Scan for the cell matching the given text and deliver its (x, y) coordinate at center. 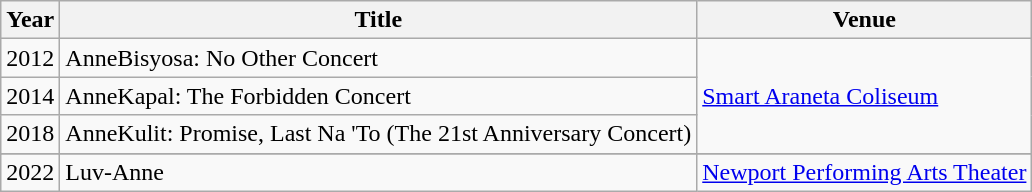
AnneBisyosa: No Other Concert (378, 58)
2014 (30, 96)
AnneKulit: Promise, Last Na 'To (The 21st Anniversary Concert) (378, 134)
Newport Performing Arts Theater (864, 172)
AnneKapal: The Forbidden Concert (378, 96)
Title (378, 20)
Year (30, 20)
2022 (30, 172)
2018 (30, 134)
Luv-Anne (378, 172)
Venue (864, 20)
2012 (30, 58)
Smart Araneta Coliseum (864, 96)
